Locate the cell with the specified text and output its [X, Y] center coordinate. 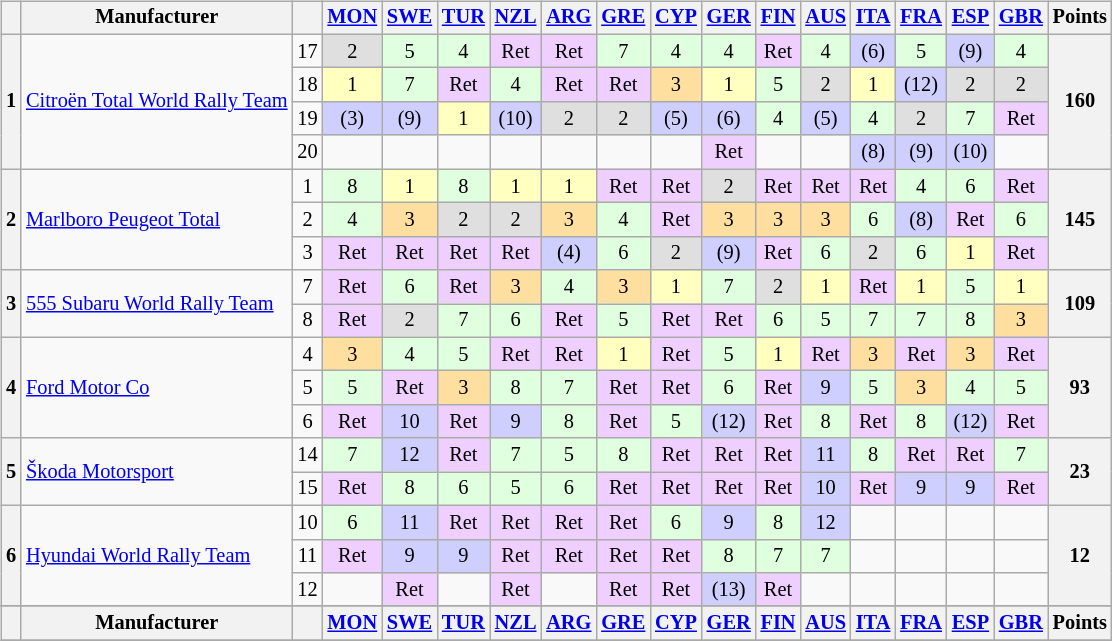
19 [307, 119]
109 [1080, 304]
555 Subaru World Rally Team [156, 304]
20 [307, 152]
14 [307, 455]
(4) [568, 253]
Citroën Total World Rally Team [156, 102]
Škoda Motorsport [156, 472]
15 [307, 489]
(13) [729, 590]
160 [1080, 102]
(3) [353, 119]
145 [1080, 220]
18 [307, 85]
17 [307, 51]
Marlboro Peugeot Total [156, 220]
23 [1080, 472]
93 [1080, 388]
Hyundai World Rally Team [156, 556]
Ford Motor Co [156, 388]
